Search for the cell housing the specified text and yield its [X, Y] center coordinate. 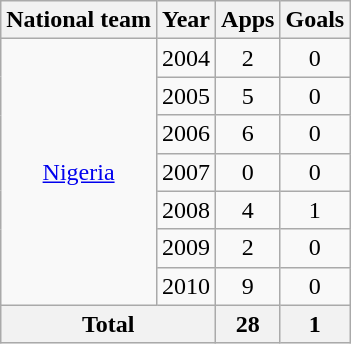
2009 [186, 248]
6 [248, 134]
4 [248, 210]
9 [248, 286]
2010 [186, 286]
Nigeria [79, 172]
2008 [186, 210]
2007 [186, 172]
2004 [186, 58]
National team [79, 20]
2005 [186, 96]
Apps [248, 20]
28 [248, 324]
Total [108, 324]
Goals [315, 20]
Year [186, 20]
2006 [186, 134]
5 [248, 96]
